Detect which cell encompasses the target text, then output its (x, y) center coordinate. 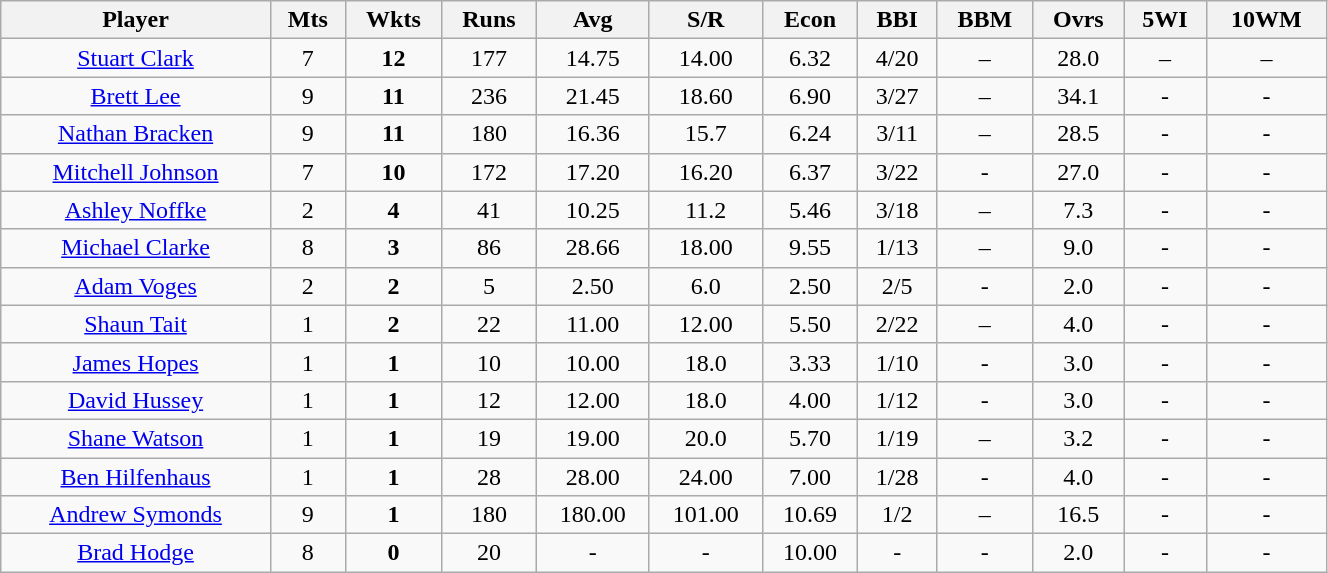
28.66 (592, 248)
28.0 (1078, 58)
BBI (898, 20)
David Hussey (136, 400)
S/R (706, 20)
3.33 (810, 362)
Ovrs (1078, 20)
Shaun Tait (136, 324)
22 (490, 324)
3/22 (898, 172)
11.2 (706, 210)
19.00 (592, 438)
Brett Lee (136, 96)
101.00 (706, 515)
7.00 (810, 477)
5.46 (810, 210)
11.00 (592, 324)
18.00 (706, 248)
6.37 (810, 172)
27.0 (1078, 172)
10WM (1266, 20)
Ben Hilfenhaus (136, 477)
20 (490, 553)
0 (393, 553)
Adam Voges (136, 286)
Runs (490, 20)
177 (490, 58)
5WI (1166, 20)
5.70 (810, 438)
1/2 (898, 515)
10.69 (810, 515)
Andrew Symonds (136, 515)
1/10 (898, 362)
20.0 (706, 438)
28.00 (592, 477)
BBM (985, 20)
Michael Clarke (136, 248)
86 (490, 248)
172 (490, 172)
3.2 (1078, 438)
Ashley Noffke (136, 210)
9.0 (1078, 248)
Player (136, 20)
Stuart Clark (136, 58)
19 (490, 438)
3/11 (898, 134)
Brad Hodge (136, 553)
236 (490, 96)
3 (393, 248)
Nathan Bracken (136, 134)
Econ (810, 20)
3/27 (898, 96)
21.45 (592, 96)
6.24 (810, 134)
1/12 (898, 400)
16.20 (706, 172)
7.3 (1078, 210)
4/20 (898, 58)
17.20 (592, 172)
18.60 (706, 96)
6.0 (706, 286)
16.5 (1078, 515)
28 (490, 477)
6.32 (810, 58)
4.00 (810, 400)
28.5 (1078, 134)
24.00 (706, 477)
1/13 (898, 248)
5.50 (810, 324)
Mitchell Johnson (136, 172)
Mts (308, 20)
2/5 (898, 286)
10.25 (592, 210)
1/19 (898, 438)
180.00 (592, 515)
41 (490, 210)
5 (490, 286)
16.36 (592, 134)
1/28 (898, 477)
4 (393, 210)
14.00 (706, 58)
6.90 (810, 96)
34.1 (1078, 96)
Avg (592, 20)
9.55 (810, 248)
James Hopes (136, 362)
2/22 (898, 324)
Shane Watson (136, 438)
Wkts (393, 20)
15.7 (706, 134)
14.75 (592, 58)
3/18 (898, 210)
